Find where the given text appears and provide that cell's center as (x, y) coordinate. 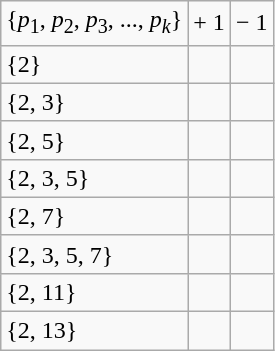
{2, 11} (94, 292)
{2} (94, 64)
+ 1 (210, 23)
{2, 13} (94, 331)
{2, 3} (94, 102)
− 1 (252, 23)
{p1, p2, p3, ..., pk} (94, 23)
{2, 3, 5, 7} (94, 254)
{2, 7} (94, 216)
{2, 5} (94, 140)
{2, 3, 5} (94, 178)
